Scan for the cell matching the given text and deliver its [X, Y] coordinate at center. 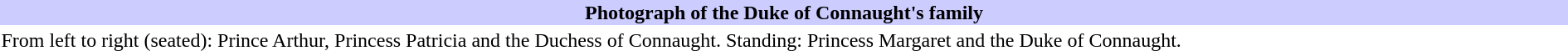
Photograph of the Duke of Connaught's family [784, 13]
